Return the (X, Y) coordinate for the center point of the cell that contains the specified text.  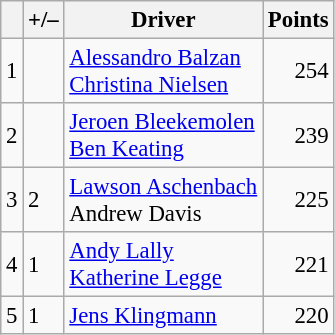
Lawson Aschenbach Andrew Davis (163, 200)
5 (12, 316)
+/– (44, 20)
3 (12, 200)
4 (12, 264)
221 (298, 264)
Jeroen Bleekemolen Ben Keating (163, 136)
Andy Lally Katherine Legge (163, 264)
225 (298, 200)
220 (298, 316)
Points (298, 20)
Jens Klingmann (163, 316)
254 (298, 72)
Driver (163, 20)
239 (298, 136)
Alessandro Balzan Christina Nielsen (163, 72)
